Pinpoint the cell where the given text exists, returning its (X, Y) midpoint coordinate. 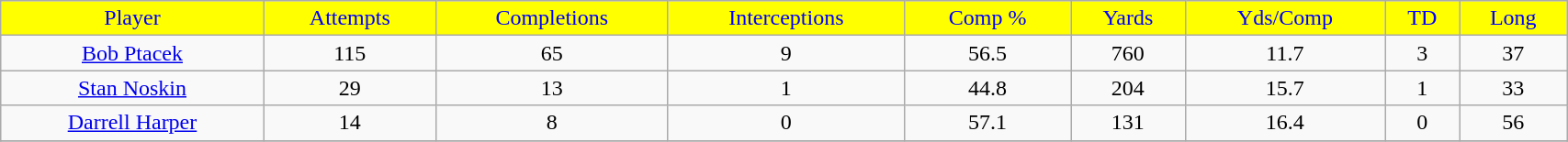
115 (349, 53)
TD (1422, 18)
9 (786, 53)
Yds/Comp (1284, 18)
14 (349, 123)
131 (1128, 123)
44.8 (988, 88)
Completions (551, 18)
8 (551, 123)
15.7 (1284, 88)
37 (1514, 53)
29 (349, 88)
Interceptions (786, 18)
Yards (1128, 18)
Stan Noskin (132, 88)
Attempts (349, 18)
Darrell Harper (132, 123)
11.7 (1284, 53)
65 (551, 53)
33 (1514, 88)
Player (132, 18)
Long (1514, 18)
Bob Ptacek (132, 53)
56 (1514, 123)
204 (1128, 88)
Comp % (988, 18)
57.1 (988, 123)
16.4 (1284, 123)
760 (1128, 53)
13 (551, 88)
56.5 (988, 53)
3 (1422, 53)
